Output the (X, Y) coordinate of the center of the cell containing the given text.  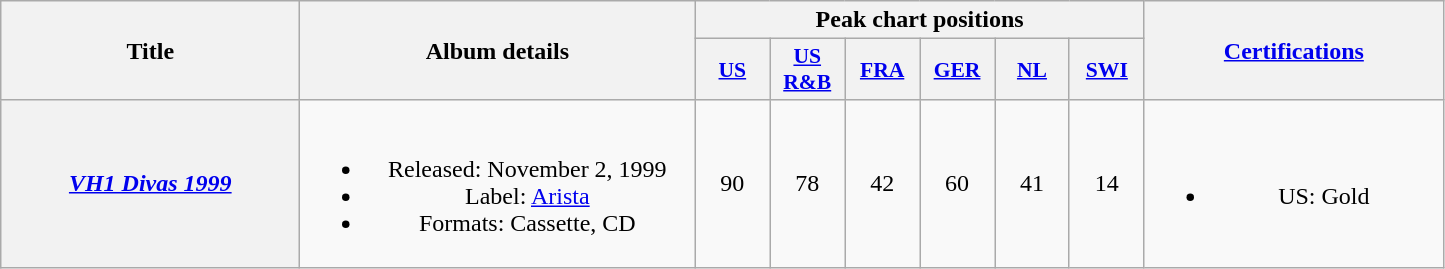
NL (1032, 70)
41 (1032, 184)
GER (958, 70)
14 (1106, 184)
78 (808, 184)
FRA (882, 70)
SWI (1106, 70)
Peak chart positions (920, 20)
Certifications (1294, 50)
90 (732, 184)
US (732, 70)
42 (882, 184)
Title (150, 50)
60 (958, 184)
Released: November 2, 1999Label: AristaFormats: Cassette, CD (498, 184)
VH1 Divas 1999 (150, 184)
US: Gold (1294, 184)
Album details (498, 50)
US R&B (808, 70)
